Scan for the cell matching the given text and deliver its [x, y] coordinate at center. 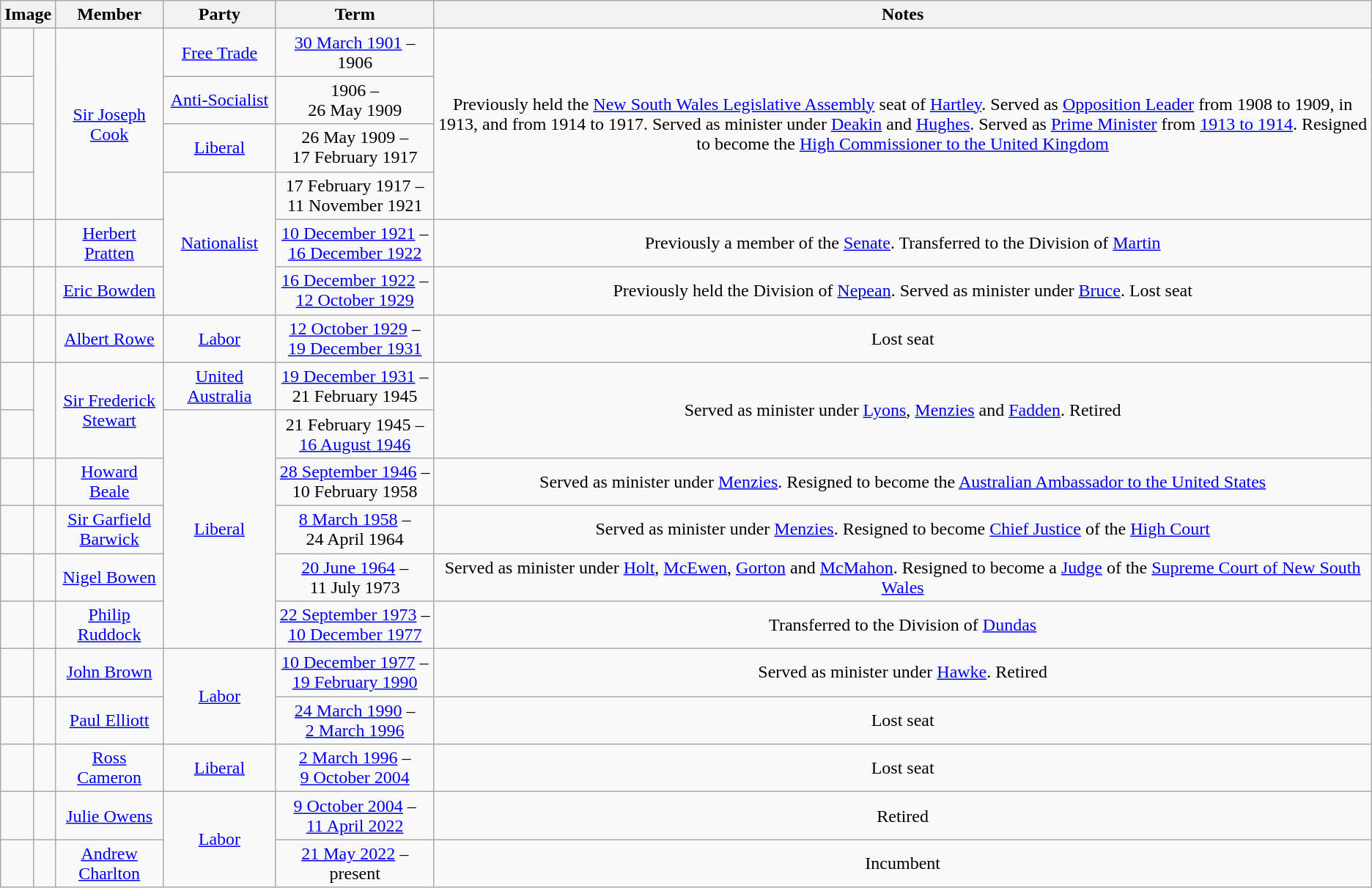
Paul Elliott [110, 720]
Image [28, 15]
Julie Owens [110, 815]
Philip Ruddock [110, 625]
Free Trade [219, 53]
10 December 1977 –19 February 1990 [355, 673]
10 December 1921 –16 December 1922 [355, 243]
Served as minister under Holt, McEwen, Gorton and McMahon. Resigned to become a Judge of the Supreme Court of New South Wales [903, 576]
12 October 1929 –19 December 1931 [355, 339]
Retired [903, 815]
28 September 1946 –10 February 1958 [355, 481]
Sir Joseph Cook [110, 124]
Previously a member of the Senate. Transferred to the Division of Martin [903, 243]
Sir Frederick Stewart [110, 410]
John Brown [110, 673]
24 March 1990 –2 March 1996 [355, 720]
Previously held the Division of Nepean. Served as minister under Bruce. Lost seat [903, 290]
Ross Cameron [110, 768]
Nigel Bowen [110, 576]
United Australia [219, 386]
Andrew Charlton [110, 864]
Term [355, 15]
21 May 2022 –present [355, 864]
22 September 1973 –10 December 1977 [355, 625]
Notes [903, 15]
Member [110, 15]
9 October 2004 –11 April 2022 [355, 815]
Incumbent [903, 864]
17 February 1917 –11 November 1921 [355, 195]
30 March 1901 –1906 [355, 53]
Albert Rowe [110, 339]
Eric Bowden [110, 290]
2 March 1996 –9 October 2004 [355, 768]
Served as minister under Hawke. Retired [903, 673]
Served as minister under Menzies. Resigned to become Chief Justice of the High Court [903, 529]
Served as minister under Menzies. Resigned to become the Australian Ambassador to the United States [903, 481]
26 May 1909 –17 February 1917 [355, 148]
8 March 1958 –24 April 1964 [355, 529]
19 December 1931 –21 February 1945 [355, 386]
Served as minister under Lyons, Menzies and Fadden. Retired [903, 410]
Anti-Socialist [219, 100]
Sir Garfield Barwick [110, 529]
1906 –26 May 1909 [355, 100]
Nationalist [219, 243]
16 December 1922 –12 October 1929 [355, 290]
Party [219, 15]
Transferred to the Division of Dundas [903, 625]
21 February 1945 –16 August 1946 [355, 434]
Howard Beale [110, 481]
Herbert Pratten [110, 243]
20 June 1964 –11 July 1973 [355, 576]
